Find where the given text appears and provide that cell's center as (x, y) coordinate. 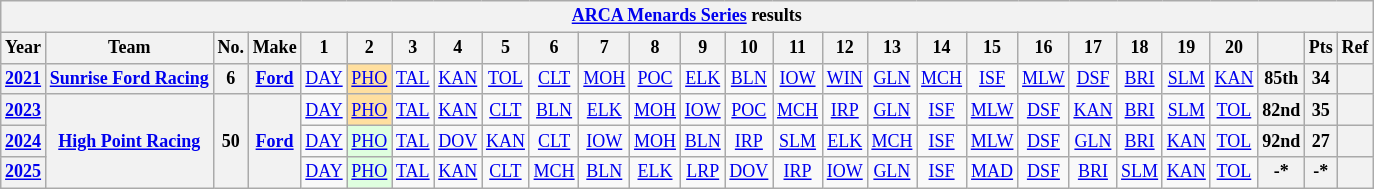
Team (129, 48)
92nd (1282, 140)
15 (992, 48)
5 (506, 48)
4 (458, 48)
13 (892, 48)
18 (1140, 48)
9 (702, 48)
2023 (24, 110)
3 (413, 48)
WIN (844, 78)
LRP (702, 172)
2025 (24, 172)
20 (1234, 48)
16 (1044, 48)
ARCA Menards Series results (687, 16)
10 (749, 48)
Year (24, 48)
7 (604, 48)
27 (1322, 140)
8 (656, 48)
35 (1322, 110)
11 (798, 48)
34 (1322, 78)
17 (1093, 48)
50 (230, 141)
1 (324, 48)
14 (942, 48)
High Point Racing (129, 141)
Sunrise Ford Racing (129, 78)
85th (1282, 78)
2024 (24, 140)
No. (230, 48)
12 (844, 48)
Make (274, 48)
Pts (1322, 48)
2 (370, 48)
MAD (992, 172)
2021 (24, 78)
19 (1186, 48)
Ref (1355, 48)
82nd (1282, 110)
